Detect which cell encompasses the target text, then output its (x, y) center coordinate. 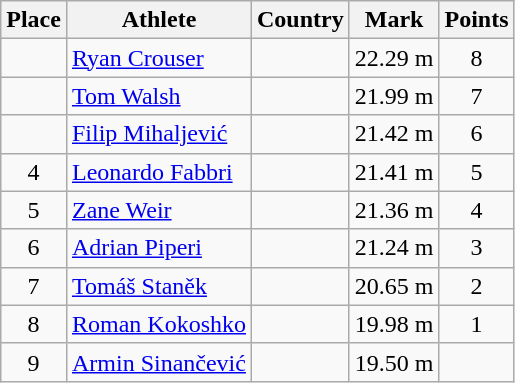
Ryan Crouser (158, 58)
1 (476, 324)
21.36 m (394, 210)
2 (476, 286)
20.65 m (394, 286)
Mark (394, 20)
Zane Weir (158, 210)
22.29 m (394, 58)
21.99 m (394, 96)
Leonardo Fabbri (158, 172)
Country (301, 20)
Tom Walsh (158, 96)
21.42 m (394, 134)
Tomáš Staněk (158, 286)
Roman Kokoshko (158, 324)
21.24 m (394, 248)
Filip Mihaljević (158, 134)
19.98 m (394, 324)
Points (476, 20)
3 (476, 248)
Adrian Piperi (158, 248)
Armin Sinančević (158, 362)
9 (34, 362)
19.50 m (394, 362)
Place (34, 20)
Athlete (158, 20)
21.41 m (394, 172)
